Identify which cell holds the provided text, then report its [x, y] central coordinate. 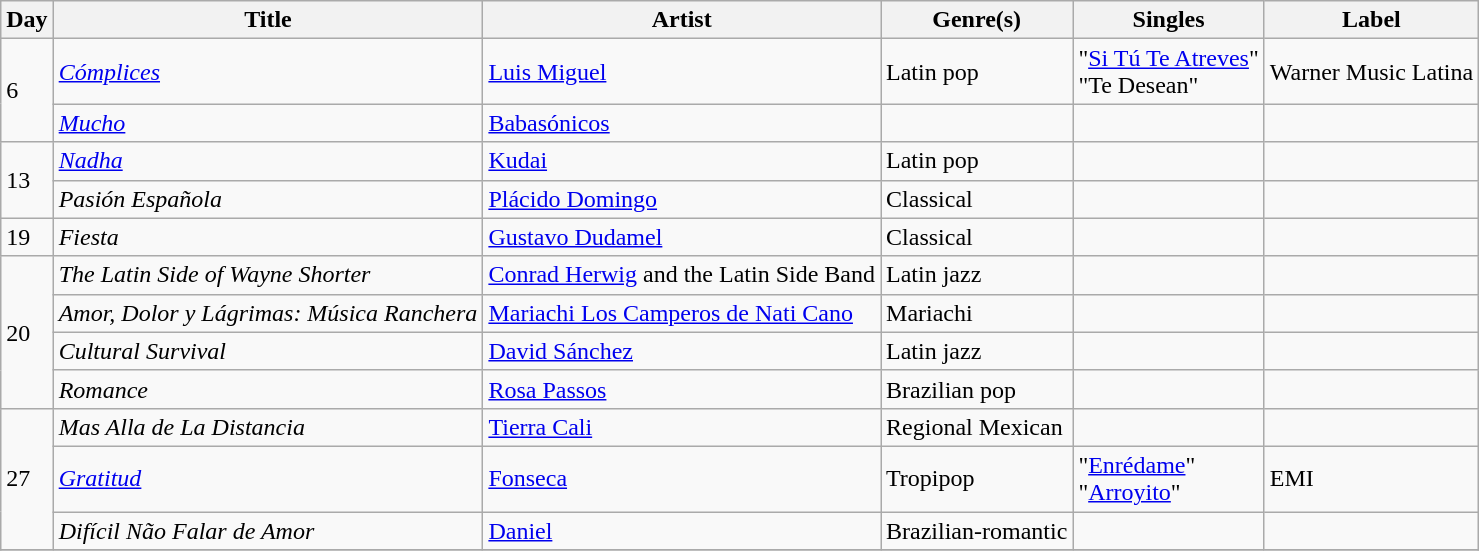
Tropipop [977, 478]
6 [27, 90]
Difícil Não Falar de Amor [268, 531]
Amor, Dolor y Lágrimas: Música Ranchera [268, 313]
Label [1371, 20]
Mariachi [977, 313]
Daniel [682, 531]
Brazilian pop [977, 389]
Babasónicos [682, 123]
"Enrédame""Arroyito" [1168, 478]
19 [27, 237]
Kudai [682, 161]
David Sánchez [682, 351]
Title [268, 20]
Gustavo Dudamel [682, 237]
Mas Alla de La Distancia [268, 427]
EMI [1371, 478]
Day [27, 20]
13 [27, 180]
Regional Mexican [977, 427]
Cómplices [268, 72]
20 [27, 332]
Luis Miguel [682, 72]
Fiesta [268, 237]
Cultural Survival [268, 351]
Mucho [268, 123]
Pasión Española [268, 199]
Brazilian-romantic [977, 531]
Artist [682, 20]
Singles [1168, 20]
Romance [268, 389]
Mariachi Los Camperos de Nati Cano [682, 313]
Rosa Passos [682, 389]
Genre(s) [977, 20]
Plácido Domingo [682, 199]
The Latin Side of Wayne Shorter [268, 275]
"Si Tú Te Atreves""Te Desean" [1168, 72]
Warner Music Latina [1371, 72]
Nadha [268, 161]
Tierra Cali [682, 427]
Conrad Herwig and the Latin Side Band [682, 275]
Fonseca [682, 478]
Gratitud [268, 478]
27 [27, 478]
